Locate the cell with the specified text and output its [X, Y] center coordinate. 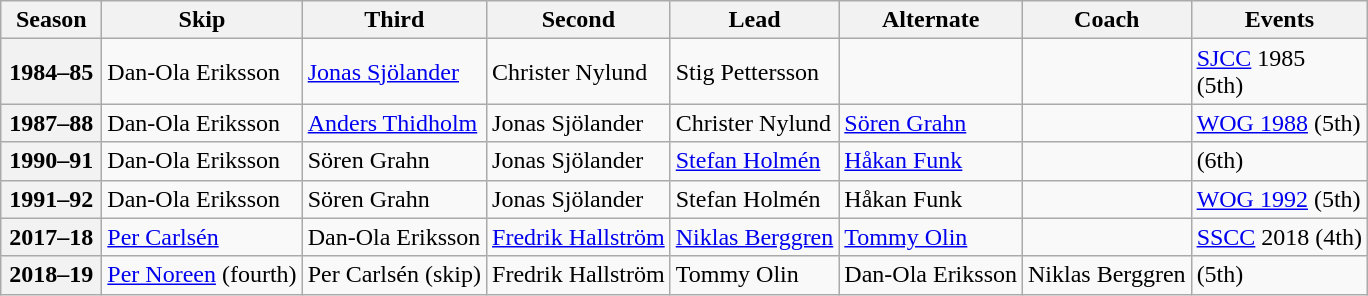
Per Noreen (fourth) [202, 275]
2017–18 [52, 237]
Season [52, 20]
1990–91 [52, 161]
Anders Thidholm [394, 123]
1987–88 [52, 123]
1984–85 [52, 72]
Per Carlsén [202, 237]
Coach [1108, 20]
Skip [202, 20]
Lead [754, 20]
1991–92 [52, 199]
Events [1279, 20]
Second [579, 20]
(5th) [1279, 275]
WOG 1992 (5th) [1279, 199]
Per Carlsén (skip) [394, 275]
2018–19 [52, 275]
SJCC 1985 (5th) [1279, 72]
Stig Pettersson [754, 72]
Third [394, 20]
Alternate [931, 20]
(6th) [1279, 161]
SSCC 2018 (4th) [1279, 237]
WOG 1988 (5th) [1279, 123]
